Find where the given text appears and provide that cell's center as [X, Y] coordinate. 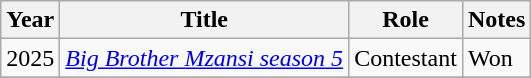
Won [496, 58]
Title [204, 20]
Year [30, 20]
2025 [30, 58]
Contestant [406, 58]
Big Brother Mzansi season 5 [204, 58]
Role [406, 20]
Notes [496, 20]
